Provide the (X, Y) coordinate of the cell's center where the given text is located.  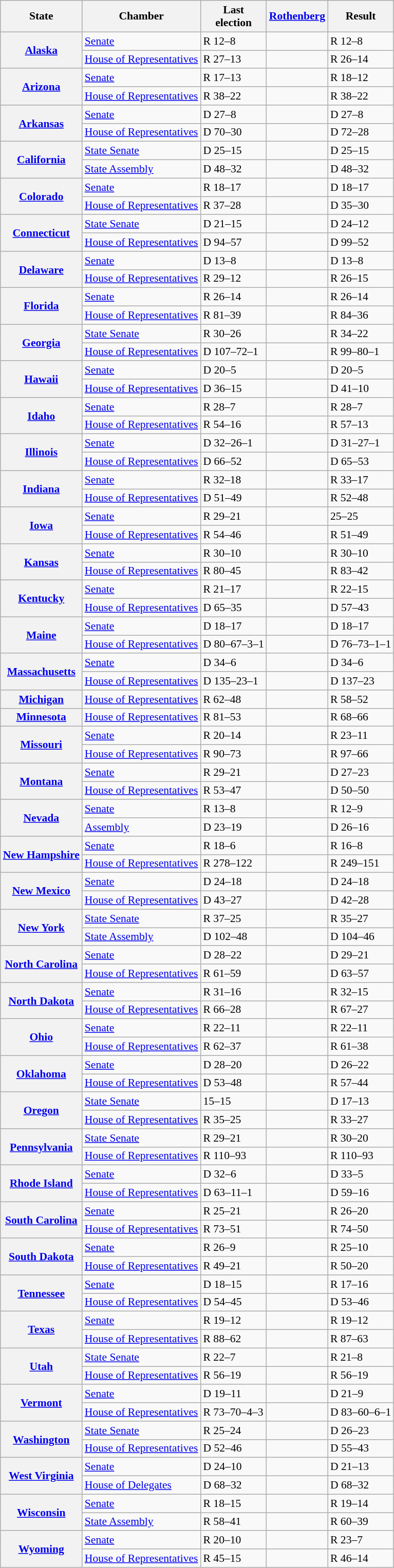
R 73–70–4–3 (234, 1412)
R 20–10 (234, 1540)
D 27–23 (361, 772)
Minnesota (41, 717)
R 73–51 (234, 1229)
Result (361, 16)
Massachusetts (41, 672)
R 61–59 (234, 973)
D 55–43 (361, 1448)
D 32–26–1 (234, 443)
Arizona (41, 87)
D 53–48 (234, 1083)
Wyoming (41, 1550)
R 74–50 (361, 1229)
Missouri (41, 745)
Michigan (41, 699)
D 53–46 (361, 1302)
R 45–15 (234, 1558)
R 26–9 (234, 1248)
R 62–37 (234, 1047)
R 32–18 (234, 480)
R 32–15 (361, 992)
R 17–13 (234, 78)
Nevada (41, 818)
D 26–16 (361, 827)
R 54–16 (234, 425)
R 19–14 (361, 1503)
R 33–27 (361, 1120)
R 30–20 (361, 1138)
Idaho (41, 416)
New York (41, 928)
West Virginia (41, 1476)
New Mexico (41, 891)
D 83–60–6–1 (361, 1412)
R 23–11 (361, 736)
D 66–52 (234, 462)
R 29–12 (234, 279)
Illinois (41, 453)
D 51–49 (234, 498)
D 31–27–1 (361, 443)
D 26–22 (361, 1065)
D 35–30 (361, 206)
R 83–42 (361, 571)
R 87–63 (361, 1339)
R 278–122 (234, 864)
D 21–13 (361, 1467)
R 20–14 (234, 736)
North Carolina (41, 965)
D 104–46 (361, 937)
R 88–62 (234, 1339)
R 58–52 (361, 699)
D 107–72–1 (234, 352)
Rhode Island (41, 1183)
R 60–39 (361, 1522)
Montana (41, 781)
D 72–28 (361, 132)
Maine (41, 635)
Hawaii (41, 380)
D 135–23–1 (234, 681)
Kansas (41, 562)
25–25 (361, 517)
D 18–15 (234, 1284)
D 28–20 (234, 1065)
R 33–17 (361, 480)
D 29–21 (361, 955)
Florida (41, 306)
D 70–30 (234, 132)
Connecticut (41, 233)
R 66–28 (234, 1010)
R 57–44 (361, 1083)
D 54–45 (234, 1302)
R 26–15 (361, 279)
R 50–20 (361, 1266)
Washington (41, 1440)
D 137–23 (361, 681)
Colorado (41, 196)
D 76–73–1–1 (361, 644)
R 51–49 (361, 535)
R 30–26 (234, 334)
R 25–10 (361, 1248)
D 23–19 (234, 827)
D 52–46 (234, 1448)
R 23–7 (361, 1540)
D 65–53 (361, 462)
R 58–41 (234, 1522)
R 81–39 (234, 316)
D 33–5 (361, 1174)
D 43–27 (234, 900)
D 24–12 (361, 224)
D 17–13 (361, 1102)
R 99–80–1 (361, 352)
R 21–17 (234, 590)
Assembly (142, 827)
R 67–27 (361, 1010)
Utah (41, 1366)
D 65–35 (234, 608)
R 90–73 (234, 754)
D 99–52 (361, 242)
D 94–57 (234, 242)
R 34–22 (361, 334)
House of Delegates (142, 1485)
Arkansas (41, 123)
Texas (41, 1330)
15–15 (234, 1102)
R 17–16 (361, 1284)
R 18–12 (361, 78)
R 25–24 (234, 1430)
R 37–25 (234, 918)
Oregon (41, 1110)
R 18–17 (234, 187)
R 62–48 (234, 699)
Alaska (41, 50)
D 59–16 (361, 1193)
D 21–9 (361, 1394)
Ohio (41, 1037)
Chamber (142, 16)
Delaware (41, 270)
Indiana (41, 488)
South Dakota (41, 1257)
R 49–21 (234, 1266)
R 80–45 (234, 571)
Rothenberg (297, 16)
Kentucky (41, 598)
Iowa (41, 525)
D 26–23 (361, 1430)
R 53–47 (234, 791)
D 28–22 (234, 955)
South Carolina (41, 1220)
D 80–67–3–1 (234, 644)
D 24–10 (234, 1467)
Oklahoma (41, 1073)
Georgia (41, 343)
R 18–6 (234, 846)
R 27–13 (234, 60)
R 37–28 (234, 206)
California (41, 160)
Lastelection (234, 16)
North Dakota (41, 1001)
R 16–8 (361, 846)
D 41–10 (361, 388)
R 61–38 (361, 1047)
R 12–9 (361, 809)
R 54–46 (234, 535)
D 102–48 (234, 937)
R 18–15 (234, 1503)
R 21–8 (361, 1357)
D 19–11 (234, 1394)
R 22–15 (361, 590)
R 52–48 (361, 498)
New Hampshire (41, 855)
D 63–57 (361, 973)
Tennessee (41, 1293)
R 35–25 (234, 1120)
R 97–66 (361, 754)
R 84–36 (361, 316)
R 31–16 (234, 992)
Vermont (41, 1403)
State (41, 16)
Pennsylvania (41, 1147)
D 57–43 (361, 608)
R 46–14 (361, 1558)
Wisconsin (41, 1513)
D 32–6 (234, 1174)
R 26–20 (361, 1211)
R 249–151 (361, 864)
D 50–50 (361, 791)
R 81–53 (234, 717)
R 35–27 (361, 918)
R 25–21 (234, 1211)
R 13–8 (234, 809)
D 36–15 (234, 388)
D 21–15 (234, 224)
D 42–28 (361, 900)
R 68–66 (361, 717)
D 63–11–1 (234, 1193)
R 57–13 (361, 425)
R 22–7 (234, 1357)
